Search for the cell housing the specified text and yield its (x, y) center coordinate. 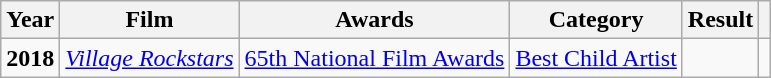
2018 (30, 58)
Year (30, 20)
Best Child Artist (596, 58)
Village Rockstars (150, 58)
65th National Film Awards (374, 58)
Awards (374, 20)
Category (596, 20)
Result (720, 20)
Film (150, 20)
